Output the (x, y) coordinate of the center of the cell containing the given text.  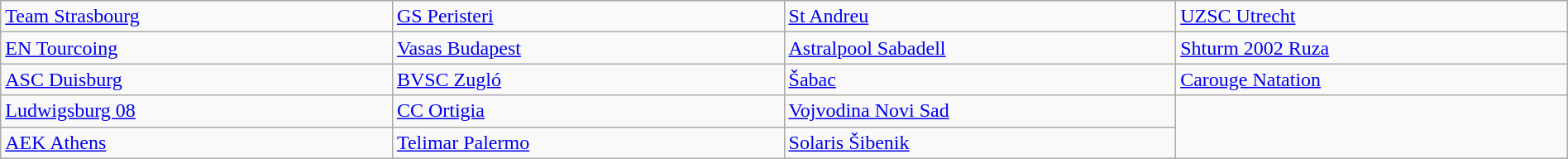
St Andreu (980, 17)
Ludwigsburg 08 (197, 111)
GS Peristeri (588, 17)
Team Strasbourg (197, 17)
AEK Athens (197, 142)
Solaris Šibenik (980, 142)
CC Ortigia (588, 111)
Vojvodina Novi Sad (980, 111)
UZSC Utrecht (1372, 17)
ASC Duisburg (197, 79)
Telimar Palermo (588, 142)
BVSC Zugló (588, 79)
EN Tourcoing (197, 48)
Shturm 2002 Ruza (1372, 48)
Šabac (980, 79)
Carouge Natation (1372, 79)
Vasas Budapest (588, 48)
Astralpool Sabadell (980, 48)
